Identify which cell holds the provided text, then report its (X, Y) central coordinate. 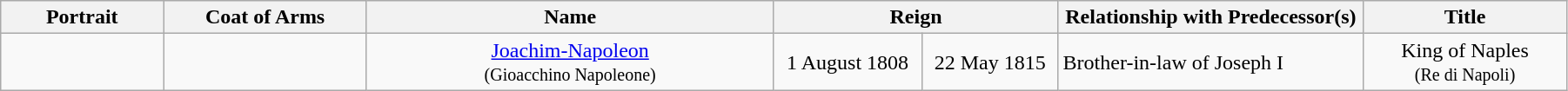
Brother-in-law of Joseph I (1211, 62)
22 May 1815 (990, 62)
Relationship with Predecessor(s) (1211, 17)
Name (569, 17)
Joachim-Napoleon(Gioacchino Napoleone) (569, 62)
1 August 1808 (848, 62)
Coat of Arms (265, 17)
Reign (915, 17)
Portrait (82, 17)
King of Naples(Re di Napoli) (1465, 62)
Title (1465, 17)
